Identify which cell holds the provided text, then report its [X, Y] central coordinate. 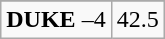
DUKE –4 [56, 20]
42.5 [138, 20]
